Identify which cell holds the provided text, then report its (X, Y) central coordinate. 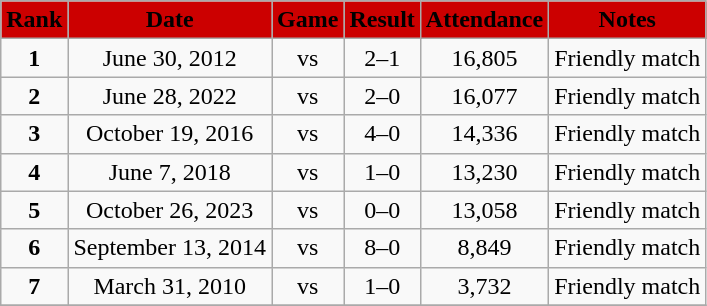
October 26, 2023 (170, 210)
2 (34, 96)
5 (34, 210)
June 7, 2018 (170, 172)
Attendance (484, 20)
2–0 (382, 96)
14,336 (484, 134)
October 19, 2016 (170, 134)
7 (34, 286)
1 (34, 58)
6 (34, 248)
16,077 (484, 96)
2–1 (382, 58)
4 (34, 172)
September 13, 2014 (170, 248)
13,058 (484, 210)
Date (170, 20)
16,805 (484, 58)
3,732 (484, 286)
Result (382, 20)
Notes (628, 20)
Game (308, 20)
Rank (34, 20)
3 (34, 134)
June 28, 2022 (170, 96)
June 30, 2012 (170, 58)
March 31, 2010 (170, 286)
0–0 (382, 210)
13,230 (484, 172)
4–0 (382, 134)
8,849 (484, 248)
8–0 (382, 248)
